Determine the (x, y) coordinate at the center of the cell enclosing the given text.  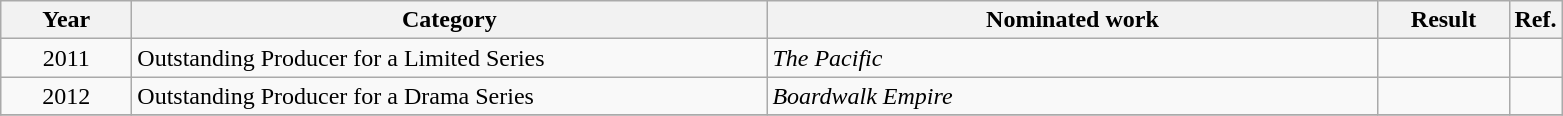
Category (450, 20)
2012 (66, 96)
Year (66, 20)
2011 (66, 58)
Outstanding Producer for a Drama Series (450, 96)
Ref. (1536, 20)
Boardwalk Empire (1072, 96)
Nominated work (1072, 20)
Result (1444, 20)
Outstanding Producer for a Limited Series (450, 58)
The Pacific (1072, 58)
